Locate the cell with the specified text and output its (X, Y) center coordinate. 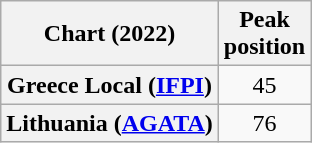
Chart (2022) (110, 34)
76 (264, 123)
Greece Local (IFPI) (110, 85)
45 (264, 85)
Lithuania (AGATA) (110, 123)
Peakposition (264, 34)
